For the text-containing cell, return its midpoint in (X, Y) coordinate format. 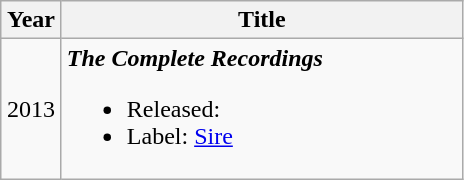
The Complete RecordingsReleased: Label: Sire (262, 109)
Title (262, 20)
2013 (32, 109)
Year (32, 20)
